Capture the cell that displays the provided text and extract its (x, y) central coordinate. 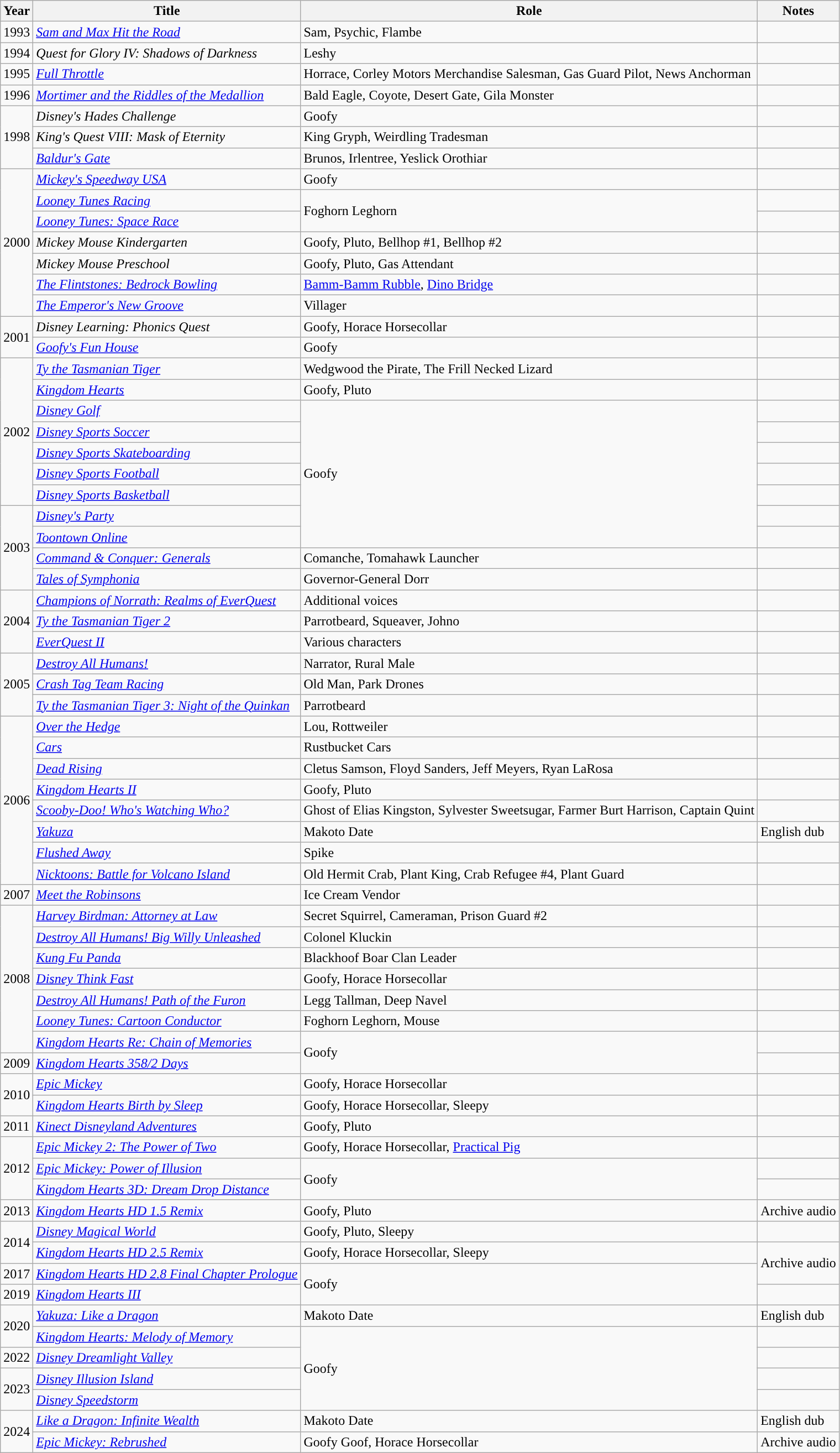
Scooby-Doo! Who's Watching Who? (167, 811)
Bald Eagle, Coyote, Desert Gate, Gila Monster (529, 95)
Ice Cream Vendor (529, 895)
Mickey Mouse Kindergarten (167, 242)
2024 (17, 1431)
Flushed Away (167, 853)
2004 (17, 621)
Disney Magical World (167, 1231)
Over the Hedge (167, 726)
Ghost of Elias Kingston, Sylvester Sweetsugar, Farmer Burt Harrison, Captain Quint (529, 811)
2005 (17, 684)
Goofy, Pluto, Gas Attendant (529, 264)
Command & Conquer: Generals (167, 558)
1994 (17, 53)
Looney Tunes: Space Race (167, 221)
King's Quest VIII: Mask of Eternity (167, 137)
Epic Mickey (167, 1084)
2012 (17, 1168)
Sam, Psychic, Flambe (529, 32)
Kingdom Hearts: Melody of Memory (167, 1337)
Additional voices (529, 600)
Legg Tallman, Deep Navel (529, 1000)
EverQuest II (167, 642)
2019 (17, 1295)
Disney Dreamlight Valley (167, 1358)
2011 (17, 1126)
Disney Think Fast (167, 979)
The Emperor's New Groove (167, 306)
Title (167, 11)
Role (529, 11)
Colonel Kluckin (529, 937)
Wedgwood the Pirate, The Frill Necked Lizard (529, 369)
2017 (17, 1273)
Kingdom Hearts II (167, 790)
2001 (17, 337)
Various characters (529, 642)
2003 (17, 547)
Disney Sports Skateboarding (167, 453)
Sam and Max Hit the Road (167, 32)
Parrotbeard, Squeaver, Johno (529, 621)
Leshy (529, 53)
Rustbucket Cars (529, 748)
Kingdom Hearts III (167, 1295)
2010 (17, 1095)
Kingdom Hearts Re: Chain of Memories (167, 1042)
2006 (17, 800)
Baldur's Gate (167, 158)
Yakuza (167, 832)
Dead Rising (167, 769)
1993 (17, 32)
Toontown Online (167, 537)
Disney's Hades Challenge (167, 116)
Kingdom Hearts 358/2 Days (167, 1063)
2013 (17, 1210)
Destroy All Humans! (167, 663)
Spike (529, 853)
Disney Illusion Island (167, 1379)
Foghorn Leghorn, Mouse (529, 1021)
2014 (17, 1242)
Epic Mickey: Power of Illusion (167, 1168)
Disney Speedstorm (167, 1400)
Comanche, Tomahawk Launcher (529, 558)
Harvey Birdman: Attorney at Law (167, 916)
Old Hermit Crab, Plant King, Crab Refugee #4, Plant Guard (529, 874)
Ty the Tasmanian Tiger 3: Night of the Quinkan (167, 705)
2020 (17, 1326)
Crash Tag Team Racing (167, 684)
King Gryph, Weirdling Tradesman (529, 137)
Narrator, Rural Male (529, 663)
Ty the Tasmanian Tiger (167, 369)
Goofy, Horace Horsecollar, Practical Pig (529, 1147)
Parrotbeard (529, 705)
2022 (17, 1358)
Bamm-Bamm Rubble, Dino Bridge (529, 285)
Tales of Symphonia (167, 579)
2023 (17, 1389)
Ty the Tasmanian Tiger 2 (167, 621)
Disney Learning: Phonics Quest (167, 327)
Goofy, Pluto, Sleepy (529, 1231)
Disney Sports Soccer (167, 432)
Champions of Norrath: Realms of EverQuest (167, 600)
Full Throttle (167, 74)
Foghorn Leghorn (529, 211)
Looney Tunes: Cartoon Conductor (167, 1021)
2002 (17, 432)
Kinect Disneyland Adventures (167, 1126)
Goofy, Pluto, Bellhop #1, Bellhop #2 (529, 242)
Kingdom Hearts Birth by Sleep (167, 1105)
Nicktoons: Battle for Volcano Island (167, 874)
2000 (17, 242)
Horrace, Corley Motors Merchandise Salesman, Gas Guard Pilot, News Anchorman (529, 74)
2008 (17, 979)
Goofy Goof, Horace Horsecollar (529, 1442)
Kung Fu Panda (167, 958)
Disney Golf (167, 411)
Disney Sports Football (167, 474)
Kingdom Hearts HD 2.5 Remix (167, 1252)
Goofy's Fun House (167, 348)
Disney Sports Basketball (167, 495)
Disney's Party (167, 516)
Old Man, Park Drones (529, 684)
2009 (17, 1063)
Kingdom Hearts 3D: Dream Drop Distance (167, 1189)
Epic Mickey: Rebrushed (167, 1442)
Mickey Mouse Preschool (167, 264)
Kingdom Hearts HD 1.5 Remix (167, 1210)
Secret Squirrel, Cameraman, Prison Guard #2 (529, 916)
2007 (17, 895)
Like a Dragon: Infinite Wealth (167, 1421)
Destroy All Humans! Path of the Furon (167, 1000)
Destroy All Humans! Big Willy Unleashed (167, 937)
Mortimer and the Riddles of the Medallion (167, 95)
The Flintstones: Bedrock Bowling (167, 285)
Mickey's Speedway USA (167, 179)
Cars (167, 748)
Villager (529, 306)
Meet the Robinsons (167, 895)
Kingdom Hearts (167, 390)
Kingdom Hearts HD 2.8 Final Chapter Prologue (167, 1273)
Lou, Rottweiler (529, 726)
Yakuza: Like a Dragon (167, 1316)
1995 (17, 74)
Brunos, Irlentree, Yeslick Orothiar (529, 158)
Blackhoof Boar Clan Leader (529, 958)
Notes (799, 11)
1996 (17, 95)
Year (17, 11)
Quest for Glory IV: Shadows of Darkness (167, 53)
Cletus Samson, Floyd Sanders, Jeff Meyers, Ryan LaRosa (529, 769)
Looney Tunes Racing (167, 200)
Governor-General Dorr (529, 579)
Epic Mickey 2: The Power of Two (167, 1147)
1998 (17, 137)
